Determine the [X, Y] coordinate at the center of the cell enclosing the given text.  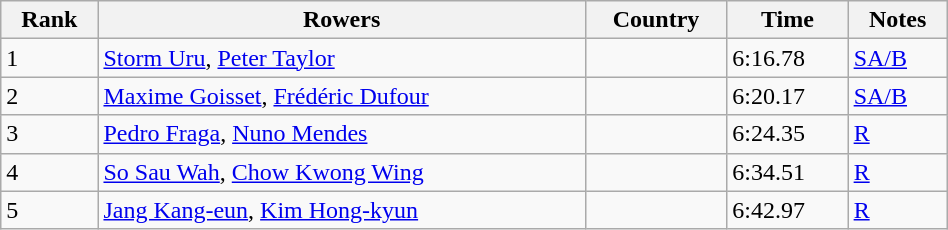
Storm Uru, Peter Taylor [342, 58]
Notes [898, 20]
4 [50, 172]
Country [656, 20]
3 [50, 134]
5 [50, 210]
So Sau Wah, Chow Kwong Wing [342, 172]
Maxime Goisset, Frédéric Dufour [342, 96]
2 [50, 96]
Jang Kang-eun, Kim Hong-kyun [342, 210]
6:16.78 [788, 58]
1 [50, 58]
6:42.97 [788, 210]
6:34.51 [788, 172]
Pedro Fraga, Nuno Mendes [342, 134]
Rank [50, 20]
Time [788, 20]
Rowers [342, 20]
6:24.35 [788, 134]
6:20.17 [788, 96]
